Determine the [x, y] coordinate at the center of the cell enclosing the given text.  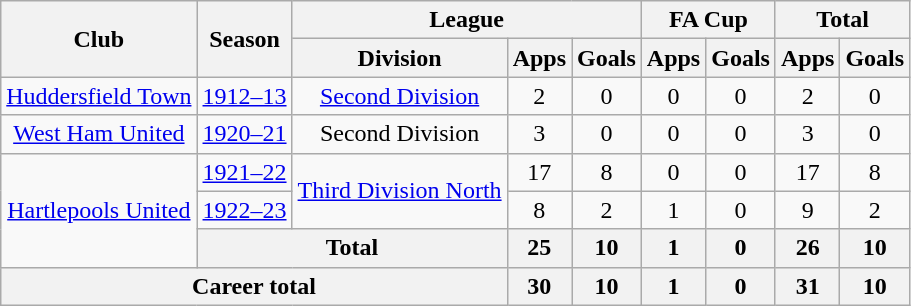
9 [807, 210]
1921–22 [244, 172]
30 [539, 286]
25 [539, 248]
1912–13 [244, 96]
Division [400, 58]
1922–23 [244, 210]
Hartlepools United [99, 210]
Season [244, 39]
1920–21 [244, 134]
League [466, 20]
Club [99, 39]
Third Division North [400, 191]
Career total [254, 286]
Huddersfield Town [99, 96]
FA Cup [708, 20]
26 [807, 248]
West Ham United [99, 134]
31 [807, 286]
